Output the [x, y] coordinate of the center of the cell containing the given text.  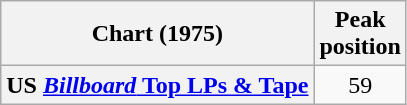
Peakposition [360, 34]
Chart (1975) [158, 34]
59 [360, 85]
US Billboard Top LPs & Tape [158, 85]
